From the cell containing the given text, extract its center point as [x, y] coordinate. 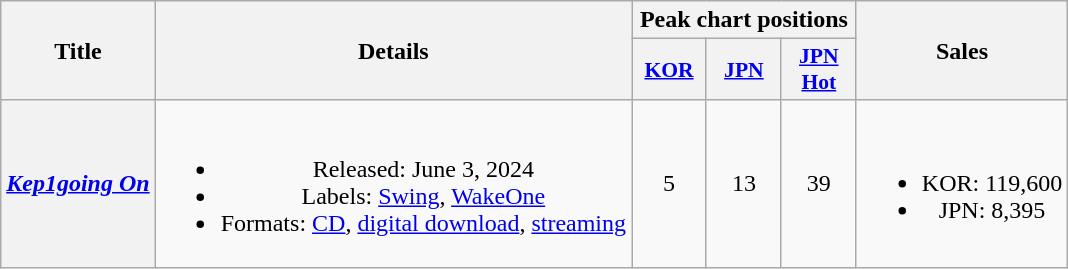
Sales [962, 50]
39 [818, 184]
JPNHot [818, 70]
Kep1going On [78, 184]
KOR: 119,600JPN: 8,395 [962, 184]
Released: June 3, 2024Labels: Swing, WakeOneFormats: CD, digital download, streaming [393, 184]
Peak chart positions [744, 20]
5 [670, 184]
13 [744, 184]
Title [78, 50]
KOR [670, 70]
Details [393, 50]
JPN [744, 70]
